Find where the given text appears and provide that cell's center as [x, y] coordinate. 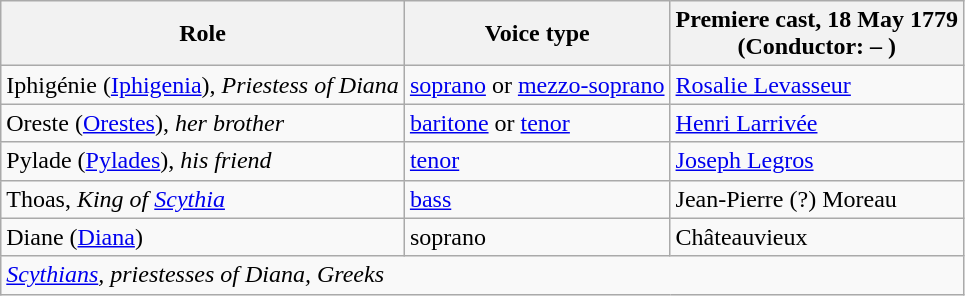
Thoas, King of Scythia [203, 199]
Oreste (Orestes), her brother [203, 123]
tenor [537, 161]
Role [203, 34]
Premiere cast, 18 May 1779(Conductor: – ) [816, 34]
bass [537, 199]
Châteauvieux [816, 237]
Jean-Pierre (?) Moreau [816, 199]
Scythians, priestesses of Diana, Greeks [482, 275]
Iphigénie (Iphigenia), Priestess of Diana [203, 85]
Voice type [537, 34]
Henri Larrivée [816, 123]
Rosalie Levasseur [816, 85]
Diane (Diana) [203, 237]
Joseph Legros [816, 161]
soprano or mezzo-soprano [537, 85]
Pylade (Pylades), his friend [203, 161]
baritone or tenor [537, 123]
soprano [537, 237]
